Capture the cell that displays the provided text and extract its (x, y) central coordinate. 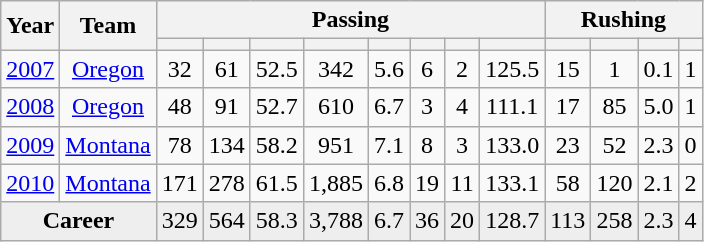
11 (462, 183)
52 (614, 145)
52.7 (276, 107)
113 (568, 221)
329 (180, 221)
342 (336, 69)
7.1 (388, 145)
32 (180, 69)
58.3 (276, 221)
258 (614, 221)
610 (336, 107)
951 (336, 145)
58.2 (276, 145)
36 (428, 221)
2009 (30, 145)
1,885 (336, 183)
85 (614, 107)
19 (428, 183)
48 (180, 107)
564 (226, 221)
Passing (350, 20)
278 (226, 183)
2008 (30, 107)
2.1 (658, 183)
5.0 (658, 107)
6 (428, 69)
8 (428, 145)
0.1 (658, 69)
6.8 (388, 183)
Team (108, 26)
Career (78, 221)
52.5 (276, 69)
23 (568, 145)
3,788 (336, 221)
61 (226, 69)
15 (568, 69)
17 (568, 107)
133.0 (512, 145)
78 (180, 145)
20 (462, 221)
111.1 (512, 107)
128.7 (512, 221)
Rushing (624, 20)
91 (226, 107)
58 (568, 183)
2010 (30, 183)
5.6 (388, 69)
133.1 (512, 183)
120 (614, 183)
134 (226, 145)
125.5 (512, 69)
2007 (30, 69)
0 (690, 145)
Year (30, 26)
61.5 (276, 183)
171 (180, 183)
